Scan for the cell matching the given text and deliver its [X, Y] coordinate at center. 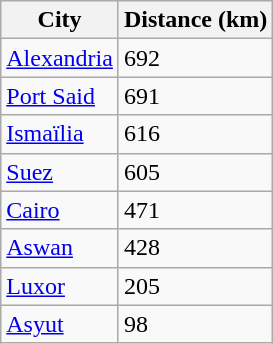
471 [195, 210]
205 [195, 286]
692 [195, 58]
Luxor [60, 286]
Alexandria [60, 58]
616 [195, 134]
Aswan [60, 248]
Asyut [60, 324]
Cairo [60, 210]
City [60, 20]
Distance (km) [195, 20]
98 [195, 324]
Ismaïlia [60, 134]
691 [195, 96]
605 [195, 172]
428 [195, 248]
Suez [60, 172]
Port Said [60, 96]
